Return the (x, y) coordinate for the center point of the cell that contains the specified text.  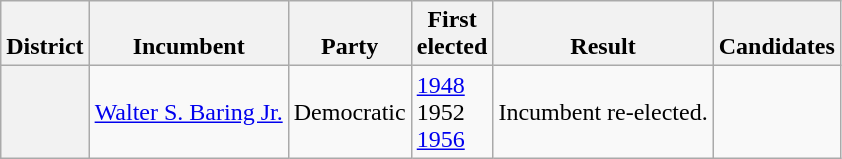
Result (603, 34)
Walter S. Baring Jr. (188, 112)
Democratic (350, 112)
Candidates (776, 34)
Party (350, 34)
Firstelected (452, 34)
District (45, 34)
Incumbent re-elected. (603, 112)
Incumbent (188, 34)
19481952 1956 (452, 112)
